Locate the cell with the specified text and output its (X, Y) center coordinate. 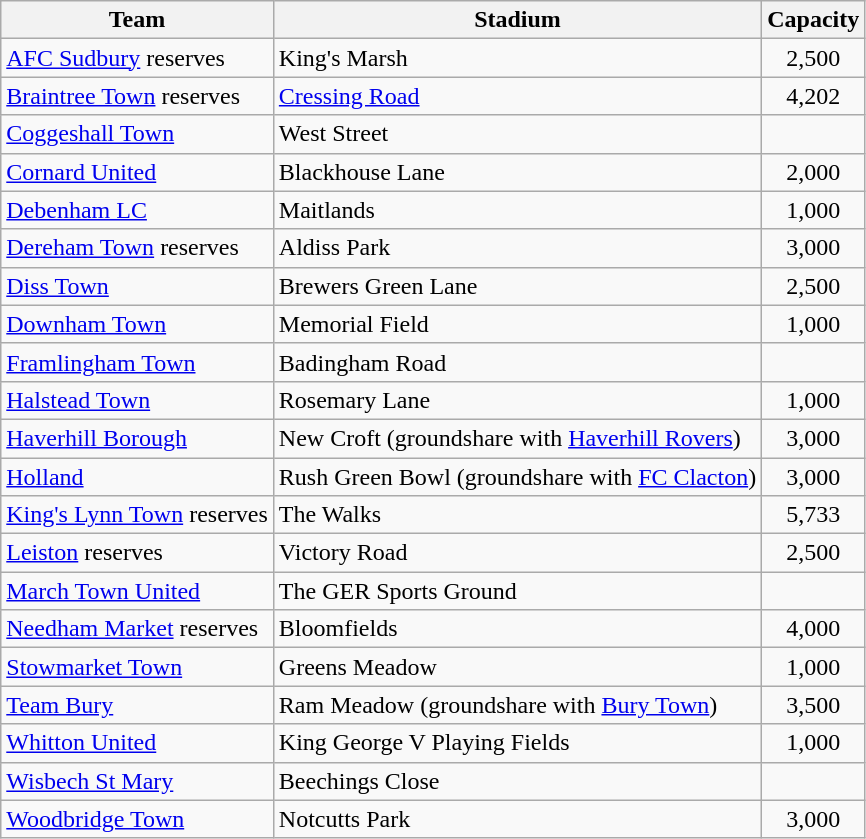
Memorial Field (517, 324)
Halstead Town (138, 400)
King's Marsh (517, 58)
West Street (517, 134)
Debenham LC (138, 210)
4,202 (814, 96)
3,500 (814, 705)
The Walks (517, 515)
Needham Market reserves (138, 629)
March Town United (138, 591)
Coggeshall Town (138, 134)
Cornard United (138, 172)
4,000 (814, 629)
Bloomfields (517, 629)
Rush Green Bowl (groundshare with FC Clacton) (517, 477)
Ram Meadow (groundshare with Bury Town) (517, 705)
Maitlands (517, 210)
Whitton United (138, 743)
Diss Town (138, 286)
Blackhouse Lane (517, 172)
Victory Road (517, 553)
Dereham Town reserves (138, 248)
Beechings Close (517, 781)
Aldiss Park (517, 248)
Team Bury (138, 705)
Woodbridge Town (138, 819)
King George V Playing Fields (517, 743)
Notcutts Park (517, 819)
Holland (138, 477)
Haverhill Borough (138, 438)
Greens Meadow (517, 667)
Braintree Town reserves (138, 96)
5,733 (814, 515)
King's Lynn Town reserves (138, 515)
Stadium (517, 20)
Wisbech St Mary (138, 781)
Cressing Road (517, 96)
Framlingham Town (138, 362)
2,000 (814, 172)
New Croft (groundshare with Haverhill Rovers) (517, 438)
Downham Town (138, 324)
Team (138, 20)
Rosemary Lane (517, 400)
Brewers Green Lane (517, 286)
AFC Sudbury reserves (138, 58)
The GER Sports Ground (517, 591)
Capacity (814, 20)
Leiston reserves (138, 553)
Stowmarket Town (138, 667)
Badingham Road (517, 362)
